Return the (x, y) coordinate for the center point of the cell that contains the specified text.  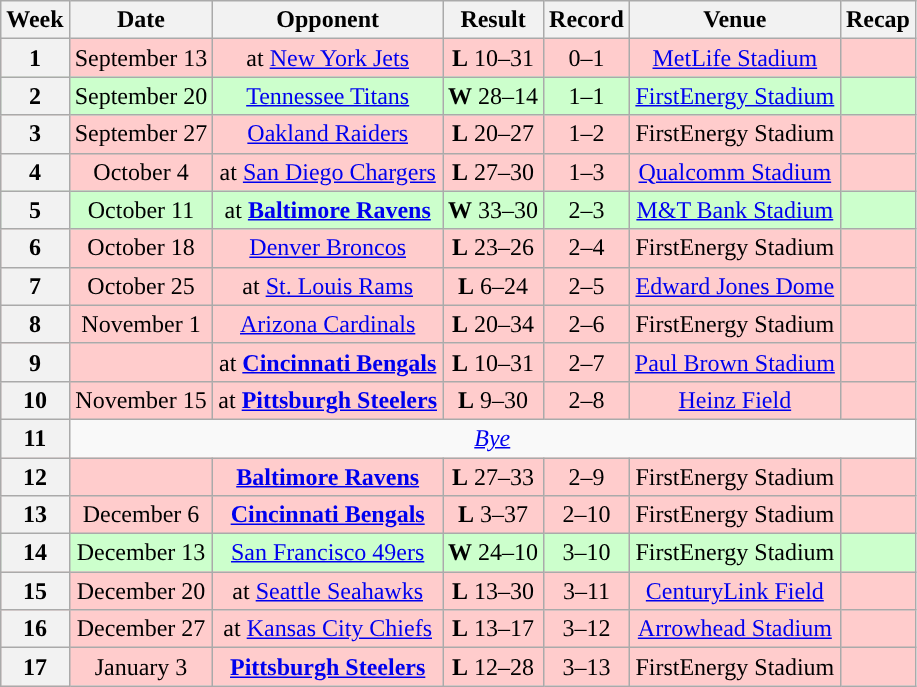
Bye (492, 438)
2–7 (587, 362)
2–9 (587, 477)
Arizona Cardinals (328, 324)
2–4 (587, 248)
October 18 (141, 248)
L 27–33 (494, 477)
Result (494, 20)
2–8 (587, 400)
Opponent (328, 20)
W 28–14 (494, 96)
January 3 (141, 667)
at Kansas City Chiefs (328, 629)
Venue (734, 20)
MetLife Stadium (734, 58)
L 13–17 (494, 629)
14 (35, 553)
15 (35, 591)
Qualcomm Stadium (734, 172)
November 1 (141, 324)
September 27 (141, 134)
9 (35, 362)
at St. Louis Rams (328, 286)
Week (35, 20)
3–11 (587, 591)
Paul Brown Stadium (734, 362)
L 9–30 (494, 400)
L 20–27 (494, 134)
Tennessee Titans (328, 96)
0–1 (587, 58)
5 (35, 210)
10 (35, 400)
San Francisco 49ers (328, 553)
1–1 (587, 96)
L 3–37 (494, 515)
Edward Jones Dome (734, 286)
L 12–28 (494, 667)
Date (141, 20)
2 (35, 96)
at New York Jets (328, 58)
at Cincinnati Bengals (328, 362)
Heinz Field (734, 400)
Recap (878, 20)
L 13–30 (494, 591)
2–3 (587, 210)
4 (35, 172)
2–6 (587, 324)
1–2 (587, 134)
November 15 (141, 400)
October 25 (141, 286)
L 23–26 (494, 248)
October 4 (141, 172)
6 (35, 248)
L 6–24 (494, 286)
12 (35, 477)
Oakland Raiders (328, 134)
3–10 (587, 553)
L 20–34 (494, 324)
Baltimore Ravens (328, 477)
3–13 (587, 667)
December 20 (141, 591)
8 (35, 324)
2–5 (587, 286)
7 (35, 286)
11 (35, 438)
Pittsburgh Steelers (328, 667)
3 (35, 134)
17 (35, 667)
16 (35, 629)
at San Diego Chargers (328, 172)
W 24–10 (494, 553)
3–12 (587, 629)
December 27 (141, 629)
1–3 (587, 172)
Record (587, 20)
M&T Bank Stadium (734, 210)
Cincinnati Bengals (328, 515)
L 27–30 (494, 172)
2–10 (587, 515)
at Pittsburgh Steelers (328, 400)
October 11 (141, 210)
September 20 (141, 96)
CenturyLink Field (734, 591)
at Baltimore Ravens (328, 210)
1 (35, 58)
December 6 (141, 515)
Arrowhead Stadium (734, 629)
13 (35, 515)
September 13 (141, 58)
at Seattle Seahawks (328, 591)
W 33–30 (494, 210)
Denver Broncos (328, 248)
December 13 (141, 553)
